Return the [X, Y] coordinate for the center point of the cell that contains the specified text.  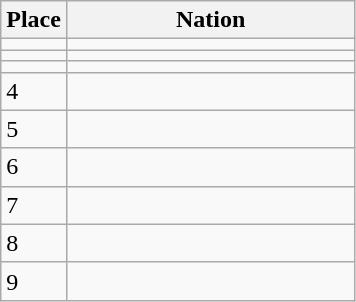
7 [34, 205]
Nation [210, 20]
9 [34, 281]
4 [34, 91]
5 [34, 129]
8 [34, 243]
Place [34, 20]
6 [34, 167]
